Extract the [X, Y] coordinate from the center of the cell holding the provided text.  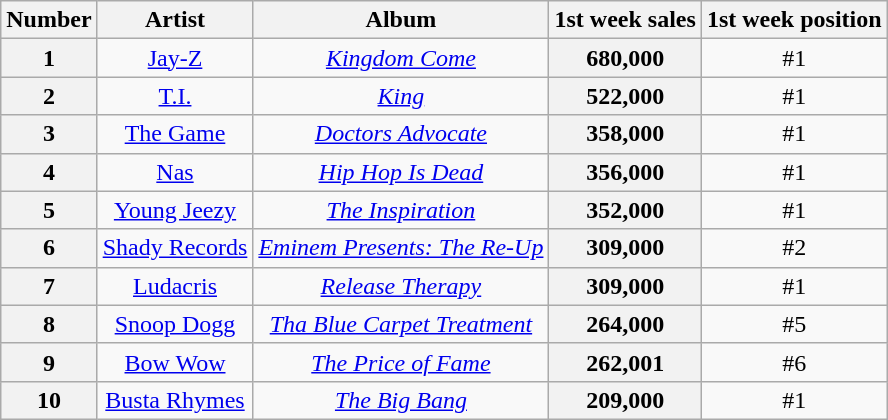
8 [49, 324]
1 [49, 58]
Release Therapy [401, 286]
7 [49, 286]
Hip Hop Is Dead [401, 172]
5 [49, 210]
4 [49, 172]
522,000 [625, 96]
Jay-Z [175, 58]
The Inspiration [401, 210]
#6 [794, 362]
10 [49, 400]
Artist [175, 20]
The Price of Fame [401, 362]
The Game [175, 134]
Bow Wow [175, 362]
9 [49, 362]
Doctors Advocate [401, 134]
262,001 [625, 362]
209,000 [625, 400]
Snoop Dogg [175, 324]
264,000 [625, 324]
T.I. [175, 96]
#5 [794, 324]
Nas [175, 172]
Album [401, 20]
680,000 [625, 58]
Number [49, 20]
1st week position [794, 20]
352,000 [625, 210]
3 [49, 134]
Shady Records [175, 248]
King [401, 96]
The Big Bang [401, 400]
356,000 [625, 172]
6 [49, 248]
1st week sales [625, 20]
#2 [794, 248]
Kingdom Come [401, 58]
2 [49, 96]
Ludacris [175, 286]
Busta Rhymes [175, 400]
358,000 [625, 134]
Young Jeezy [175, 210]
Tha Blue Carpet Treatment [401, 324]
Eminem Presents: The Re-Up [401, 248]
